Extract the (X, Y) coordinate from the center of the cell holding the provided text.  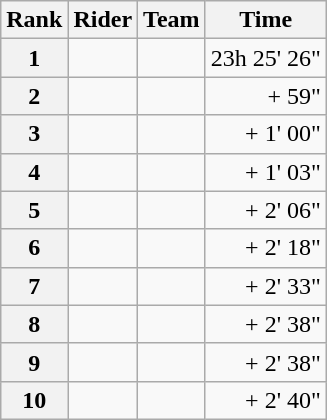
5 (34, 210)
+ 2' 18" (266, 248)
7 (34, 286)
1 (34, 58)
+ 2' 33" (266, 286)
+ 59" (266, 96)
+ 1' 03" (266, 172)
2 (34, 96)
+ 2' 40" (266, 400)
Rider (103, 20)
3 (34, 134)
4 (34, 172)
23h 25' 26" (266, 58)
+ 2' 06" (266, 210)
Time (266, 20)
8 (34, 324)
6 (34, 248)
10 (34, 400)
+ 1' 00" (266, 134)
9 (34, 362)
Rank (34, 20)
Team (172, 20)
